Determine the (x, y) coordinate at the center of the cell enclosing the given text.  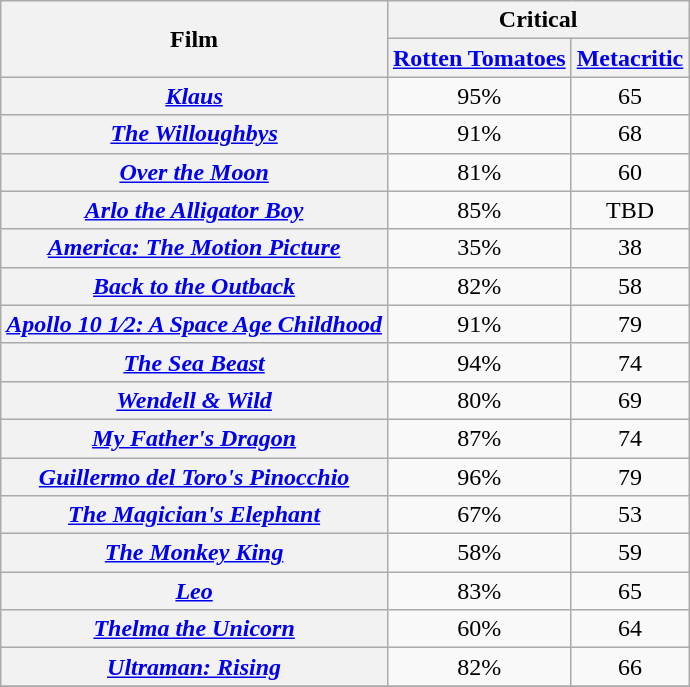
Film (194, 39)
The Magician's Elephant (194, 515)
TBD (630, 210)
83% (479, 591)
Critical (538, 20)
58 (630, 286)
Ultraman: Rising (194, 667)
Back to the Outback (194, 286)
69 (630, 400)
68 (630, 134)
35% (479, 248)
58% (479, 553)
67% (479, 515)
The Willoughbys (194, 134)
My Father's Dragon (194, 438)
87% (479, 438)
60% (479, 629)
Leo (194, 591)
81% (479, 172)
Arlo the Alligator Boy (194, 210)
Metacritic (630, 58)
60 (630, 172)
59 (630, 553)
94% (479, 362)
85% (479, 210)
96% (479, 477)
Wendell & Wild (194, 400)
53 (630, 515)
64 (630, 629)
66 (630, 667)
80% (479, 400)
Rotten Tomatoes (479, 58)
95% (479, 96)
Over the Moon (194, 172)
The Sea Beast (194, 362)
America: The Motion Picture (194, 248)
38 (630, 248)
Klaus (194, 96)
Thelma the Unicorn (194, 629)
The Monkey King (194, 553)
Guillermo del Toro's Pinocchio (194, 477)
Apollo 10 1⁄2: A Space Age Childhood (194, 324)
